Output the [X, Y] coordinate of the center of the cell containing the given text.  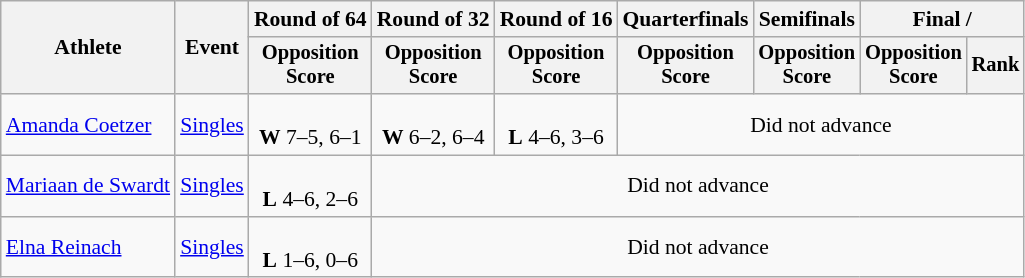
Amanda Coetzer [88, 124]
Quarterfinals [685, 19]
Event [212, 48]
W 6–2, 6–4 [434, 124]
L 1–6, 0–6 [310, 248]
Mariaan de Swardt [88, 186]
Round of 32 [434, 19]
W 7–5, 6–1 [310, 124]
Elna Reinach [88, 248]
Semifinals [808, 19]
L 4–6, 3–6 [556, 124]
L 4–6, 2–6 [310, 186]
Athlete [88, 48]
Round of 16 [556, 19]
Rank [996, 66]
Final / [942, 19]
Round of 64 [310, 19]
